Identify which cell holds the provided text, then report its [X, Y] central coordinate. 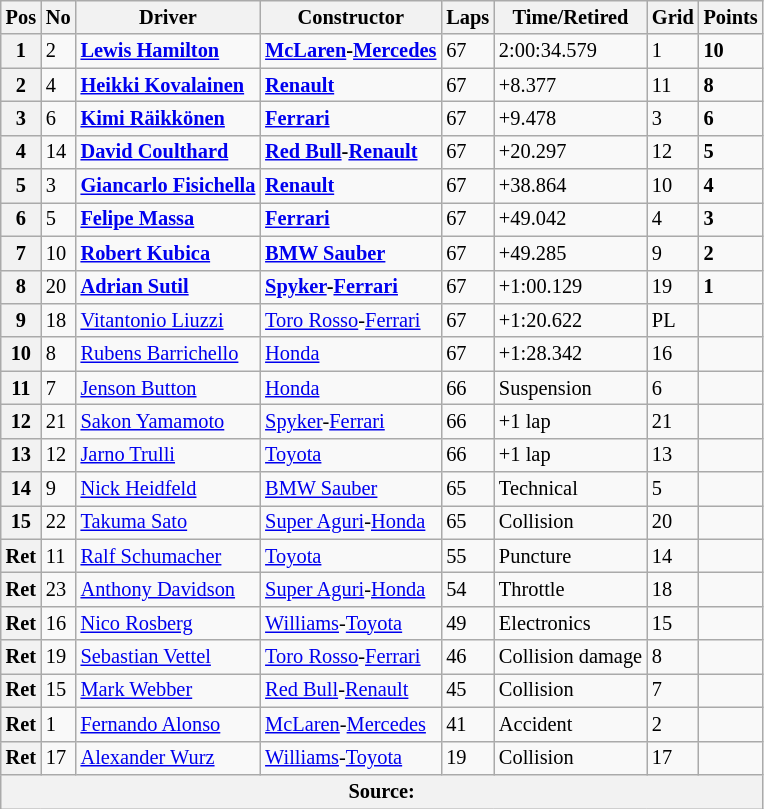
+9.478 [570, 118]
46 [468, 657]
Felipe Massa [168, 219]
Laps [468, 17]
45 [468, 690]
Jarno Trulli [168, 455]
55 [468, 556]
22 [58, 522]
Source: [382, 791]
Giancarlo Fisichella [168, 186]
Sakon Yamamoto [168, 421]
Mark Webber [168, 690]
+20.297 [570, 152]
Nick Heidfeld [168, 489]
Heikki Kovalainen [168, 85]
Robert Kubica [168, 253]
+49.285 [570, 253]
Adrian Sutil [168, 287]
Lewis Hamilton [168, 51]
Anthony Davidson [168, 589]
2:00:34.579 [570, 51]
No [58, 17]
+8.377 [570, 85]
Constructor [350, 17]
Electronics [570, 623]
41 [468, 724]
+1:28.342 [570, 354]
Ralf Schumacher [168, 556]
David Coulthard [168, 152]
Puncture [570, 556]
Collision damage [570, 657]
Technical [570, 489]
Fernando Alonso [168, 724]
Pos [21, 17]
+1:00.129 [570, 287]
49 [468, 623]
+1:20.622 [570, 320]
Jenson Button [168, 388]
Accident [570, 724]
Takuma Sato [168, 522]
Alexander Wurz [168, 758]
Rubens Barrichello [168, 354]
Vitantonio Liuzzi [168, 320]
Sebastian Vettel [168, 657]
Points [731, 17]
54 [468, 589]
Kimi Räikkönen [168, 118]
+49.042 [570, 219]
Nico Rosberg [168, 623]
Grid [673, 17]
Time/Retired [570, 17]
Suspension [570, 388]
PL [673, 320]
Driver [168, 17]
Throttle [570, 589]
23 [58, 589]
+38.864 [570, 186]
